Identify which cell holds the provided text, then report its (X, Y) central coordinate. 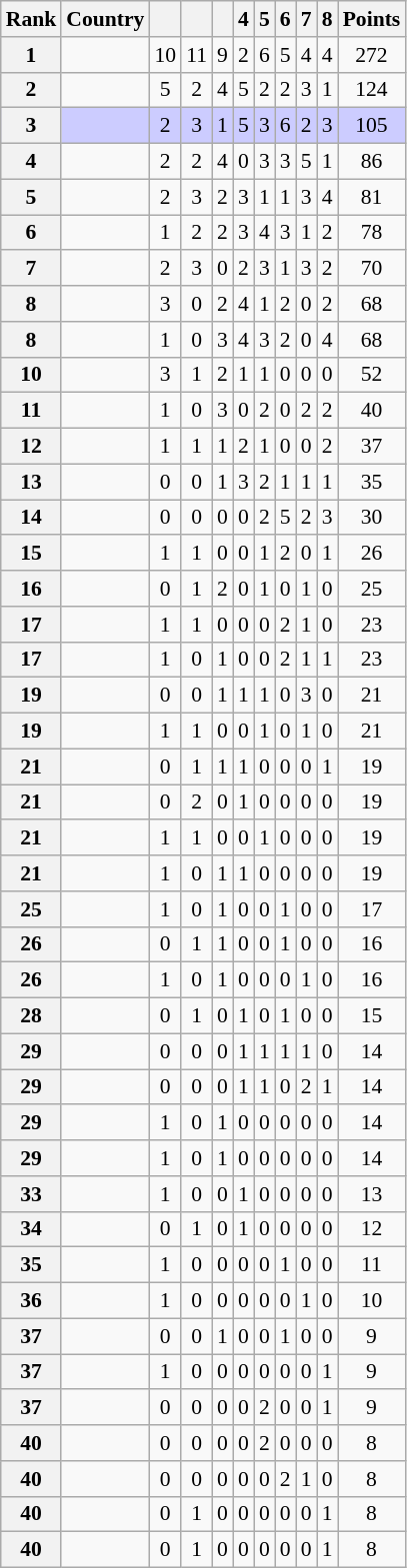
Rank (32, 19)
86 (372, 162)
52 (372, 375)
124 (372, 90)
34 (32, 1229)
28 (32, 1016)
105 (372, 126)
36 (32, 1301)
Points (372, 19)
272 (372, 55)
70 (372, 269)
33 (32, 1194)
78 (372, 233)
Country (105, 19)
81 (372, 197)
30 (372, 518)
